Return the (x, y) coordinate for the center point of the cell that contains the specified text.  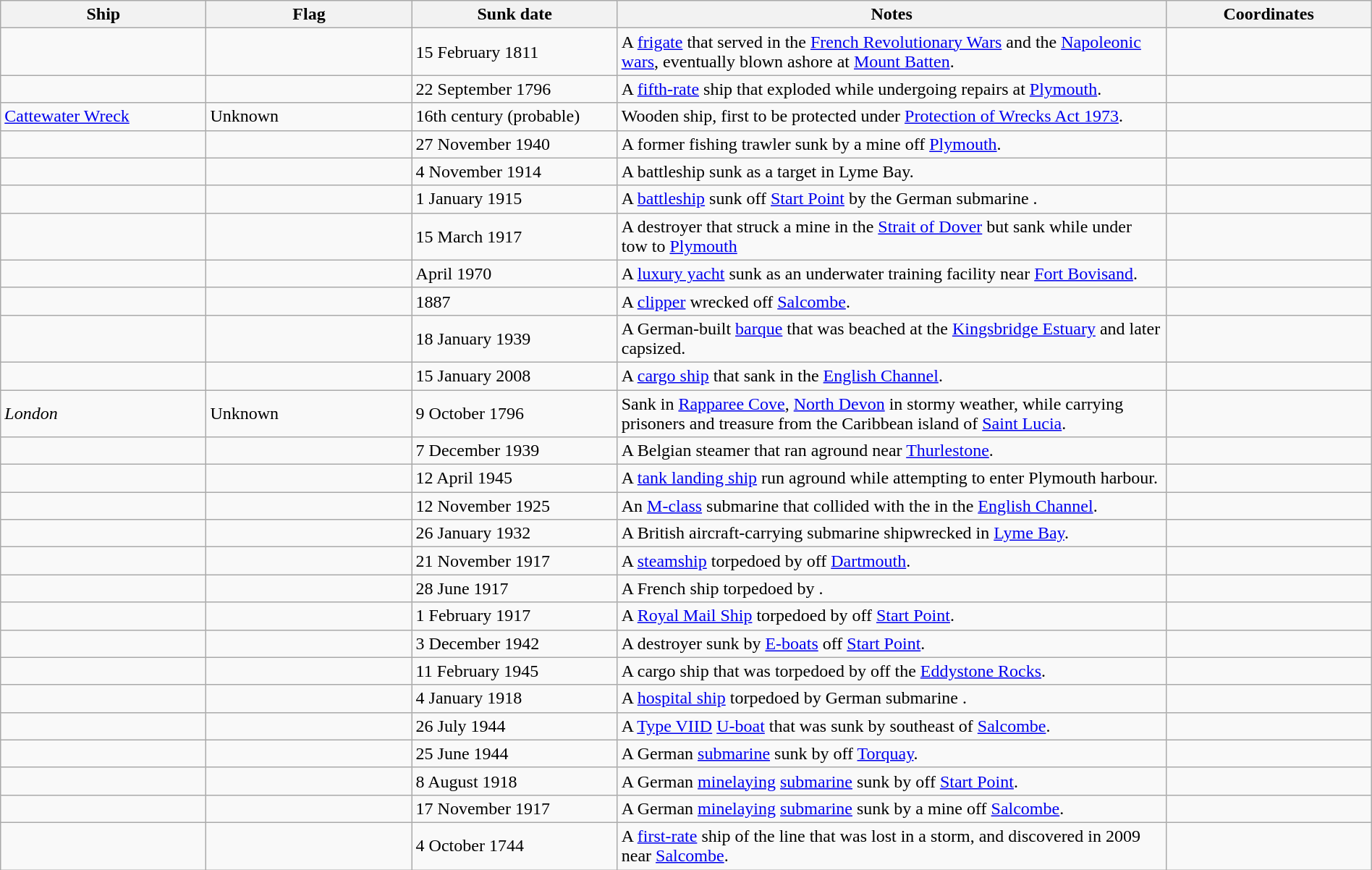
A tank landing ship run aground while attempting to enter Plymouth harbour. (892, 478)
15 February 1811 (514, 52)
A hospital ship torpedoed by German submarine . (892, 698)
Sank in Rapparee Cove, North Devon in stormy weather, while carrying prisoners and treasure from the Caribbean island of Saint Lucia. (892, 413)
Wooden ship, first to be protected under Protection of Wrecks Act 1973. (892, 117)
London (103, 413)
22 September 1796 (514, 89)
A British aircraft-carrying submarine shipwrecked in Lyme Bay. (892, 533)
An M-class submarine that collided with the in the English Channel. (892, 506)
A Belgian steamer that ran aground near Thurlestone. (892, 451)
A cargo ship that was torpedoed by off the Eddystone Rocks. (892, 671)
12 April 1945 (514, 478)
27 November 1940 (514, 144)
25 June 1944 (514, 753)
A German minelaying submarine sunk by off Start Point. (892, 781)
15 January 2008 (514, 376)
1887 (514, 301)
Cattewater Wreck (103, 117)
4 October 1744 (514, 845)
18 January 1939 (514, 339)
12 November 1925 (514, 506)
A luxury yacht sunk as an underwater training facility near Fort Bovisand. (892, 274)
1 February 1917 (514, 616)
A German minelaying submarine sunk by a mine off Salcombe. (892, 808)
15 March 1917 (514, 236)
A Type VIID U-boat that was sunk by southeast of Salcombe. (892, 726)
Flag (309, 14)
17 November 1917 (514, 808)
A frigate that served in the French Revolutionary Wars and the Napoleonic wars, eventually blown ashore at Mount Batten. (892, 52)
4 November 1914 (514, 172)
A former fishing trawler sunk by a mine off Plymouth. (892, 144)
21 November 1917 (514, 561)
7 December 1939 (514, 451)
1 January 1915 (514, 199)
A French ship torpedoed by . (892, 588)
Notes (892, 14)
A steamship torpedoed by off Dartmouth. (892, 561)
Coordinates (1269, 14)
A battleship sunk off Start Point by the German submarine . (892, 199)
A first-rate ship of the line that was lost in a storm, and discovered in 2009 near Salcombe. (892, 845)
A German-built barque that was beached at the Kingsbridge Estuary and later capsized. (892, 339)
26 July 1944 (514, 726)
A Royal Mail Ship torpedoed by off Start Point. (892, 616)
A battleship sunk as a target in Lyme Bay. (892, 172)
8 August 1918 (514, 781)
Sunk date (514, 14)
9 October 1796 (514, 413)
3 December 1942 (514, 643)
April 1970 (514, 274)
A German submarine sunk by off Torquay. (892, 753)
4 January 1918 (514, 698)
16th century (probable) (514, 117)
11 February 1945 (514, 671)
A cargo ship that sank in the English Channel. (892, 376)
A destroyer sunk by E-boats off Start Point. (892, 643)
A clipper wrecked off Salcombe. (892, 301)
A fifth-rate ship that exploded while undergoing repairs at Plymouth. (892, 89)
26 January 1932 (514, 533)
28 June 1917 (514, 588)
A destroyer that struck a mine in the Strait of Dover but sank while under tow to Plymouth (892, 236)
Ship (103, 14)
